Pinpoint the cell where the given text exists, returning its (X, Y) midpoint coordinate. 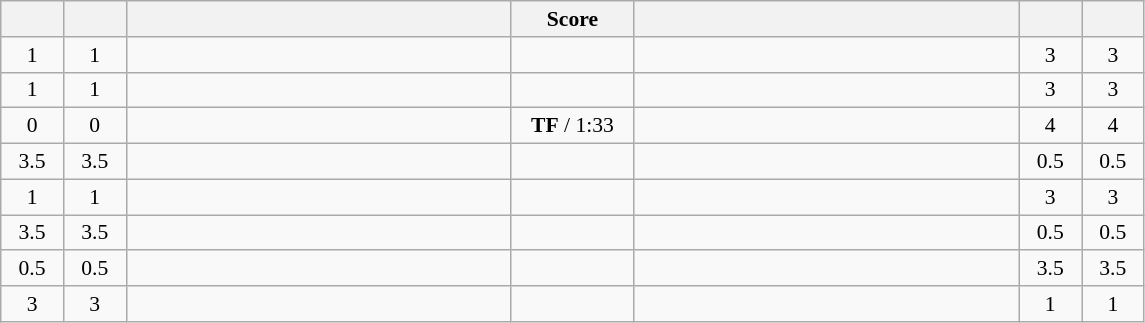
TF / 1:33 (572, 126)
Score (572, 19)
